Return [X, Y] of the center of cell containing provided text 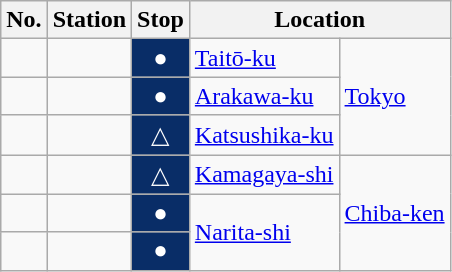
Tokyo [394, 97]
Station [89, 20]
Chiba-ken [394, 212]
Arakawa-ku [264, 96]
Katsushika-ku [264, 135]
Stop [161, 20]
Taitō-ku [264, 58]
No. [24, 20]
Kamagaya-shi [264, 174]
Narita-shi [264, 232]
Location [320, 20]
